Capture the cell that displays the provided text and extract its [X, Y] central coordinate. 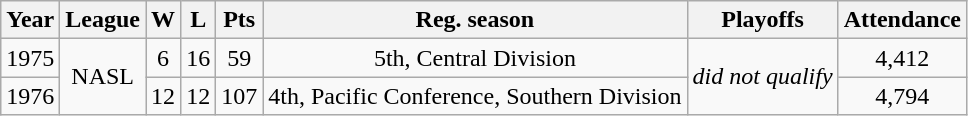
4,794 [902, 96]
5th, Central Division [475, 58]
Year [30, 20]
L [198, 20]
16 [198, 58]
W [164, 20]
4th, Pacific Conference, Southern Division [475, 96]
4,412 [902, 58]
6 [164, 58]
107 [240, 96]
Reg. season [475, 20]
did not qualify [762, 77]
Playoffs [762, 20]
1975 [30, 58]
Pts [240, 20]
Attendance [902, 20]
59 [240, 58]
League [103, 20]
NASL [103, 77]
1976 [30, 96]
